Search for the cell housing the specified text and yield its (x, y) center coordinate. 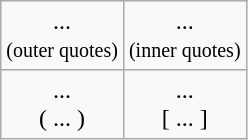
... (outer quotes) (62, 36)
... (inner quotes) (184, 36)
... ( ... ) (62, 104)
... [ ... ] (184, 104)
